Find where the given text appears and provide that cell's center as [X, Y] coordinate. 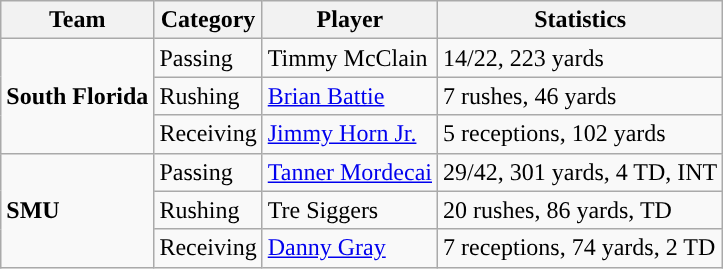
Player [350, 20]
South Florida [78, 96]
Brian Battie [350, 96]
Statistics [580, 20]
29/42, 301 yards, 4 TD, INT [580, 172]
Tanner Mordecai [350, 172]
20 rushes, 86 yards, TD [580, 210]
7 rushes, 46 yards [580, 96]
SMU [78, 210]
14/22, 223 yards [580, 58]
Jimmy Horn Jr. [350, 134]
Team [78, 20]
Tre Siggers [350, 210]
Category [208, 20]
7 receptions, 74 yards, 2 TD [580, 248]
5 receptions, 102 yards [580, 134]
Timmy McClain [350, 58]
Danny Gray [350, 248]
